Return [X, Y] of the center of cell containing provided text 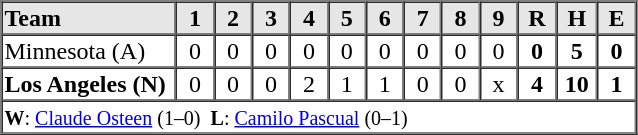
7 [423, 18]
Los Angeles (N) [90, 84]
3 [271, 18]
6 [385, 18]
W: Claude Osteen (1–0) L: Camilo Pascual (0–1) [319, 116]
9 [499, 18]
R [536, 18]
Team [90, 18]
x [499, 84]
E [616, 18]
H [578, 18]
Minnesota (A) [90, 50]
10 [578, 84]
8 [461, 18]
